Pinpoint the cell where the given text exists, returning its [X, Y] midpoint coordinate. 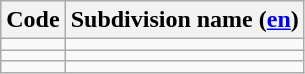
Subdivision name (en) [184, 20]
Code [33, 20]
